Return [X, Y] of the center of cell containing provided text 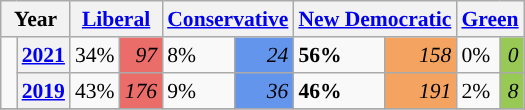
0% [478, 55]
0 [512, 55]
9% [198, 91]
43% [95, 91]
8% [198, 55]
Green [490, 19]
46% [338, 91]
2% [478, 91]
Liberal [116, 19]
97 [142, 55]
191 [420, 91]
24 [264, 55]
8 [512, 91]
2019 [44, 91]
Year [36, 19]
176 [142, 91]
34% [95, 55]
56% [338, 55]
New Democratic [374, 19]
36 [264, 91]
158 [420, 55]
2021 [44, 55]
Conservative [228, 19]
